Provide the (x, y) coordinate of the cell's center where the given text is located.  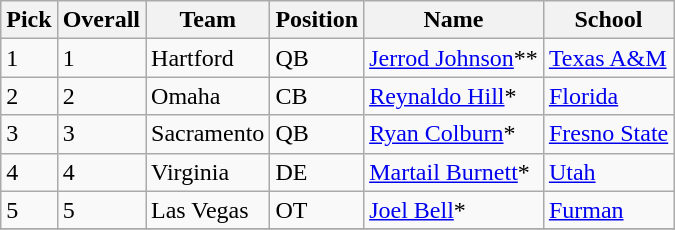
Ryan Colburn* (454, 134)
Hartford (208, 58)
Martail Burnett* (454, 172)
Furman (608, 210)
Team (208, 20)
Sacramento (208, 134)
Florida (608, 96)
Omaha (208, 96)
Position (317, 20)
Name (454, 20)
DE (317, 172)
Fresno State (608, 134)
OT (317, 210)
Virginia (208, 172)
Las Vegas (208, 210)
Reynaldo Hill* (454, 96)
Texas A&M (608, 58)
Jerrod Johnson** (454, 58)
Pick (29, 20)
School (608, 20)
CB (317, 96)
Utah (608, 172)
Joel Bell* (454, 210)
Overall (101, 20)
